Identify which cell holds the provided text, then report its (X, Y) central coordinate. 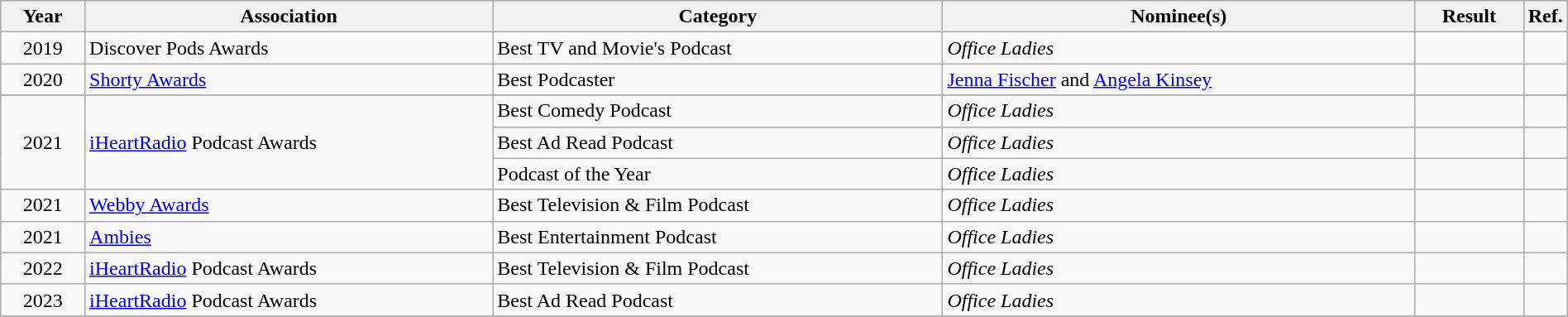
Best Entertainment Podcast (718, 237)
Podcast of the Year (718, 174)
Discover Pods Awards (289, 48)
Year (43, 17)
Jenna Fischer and Angela Kinsey (1179, 79)
Category (718, 17)
Result (1469, 17)
Webby Awards (289, 205)
2019 (43, 48)
2020 (43, 79)
Best Comedy Podcast (718, 111)
Best Podcaster (718, 79)
2023 (43, 300)
Nominee(s) (1179, 17)
Ref. (1545, 17)
Shorty Awards (289, 79)
2022 (43, 268)
Ambies (289, 237)
Association (289, 17)
Best TV and Movie's Podcast (718, 48)
